Return the [x, y] coordinate for the center point of the cell that contains the specified text.  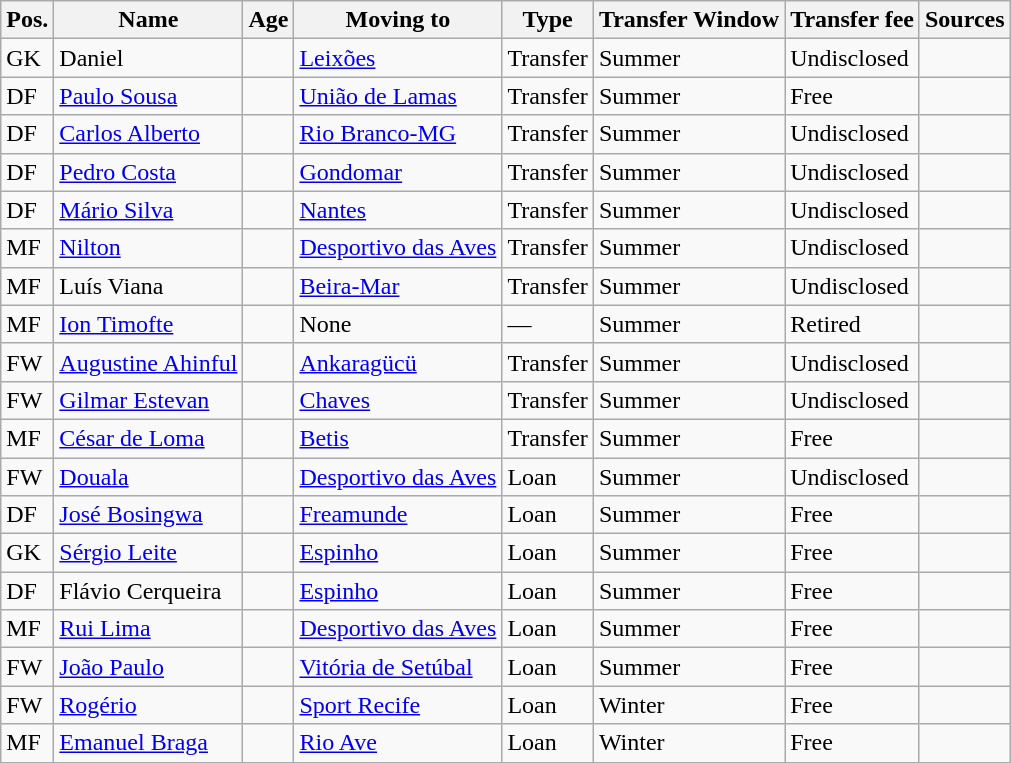
Ion Timofte [148, 324]
Sérgio Leite [148, 553]
Ankaragücü [398, 362]
Rio Ave [398, 743]
Augustine Ahinful [148, 362]
Moving to [398, 20]
Transfer fee [852, 20]
José Bosingwa [148, 515]
Type [548, 20]
Age [268, 20]
Vitória de Setúbal [398, 667]
Retired [852, 324]
— [548, 324]
Carlos Alberto [148, 134]
Freamunde [398, 515]
Pedro Costa [148, 172]
Sources [964, 20]
Leixões [398, 58]
Rui Lima [148, 629]
Rogério [148, 705]
Rio Branco-MG [398, 134]
Daniel [148, 58]
Nilton [148, 248]
Mário Silva [148, 210]
Chaves [398, 400]
Pos. [28, 20]
João Paulo [148, 667]
Sport Recife [398, 705]
Nantes [398, 210]
Luís Viana [148, 286]
Transfer Window [688, 20]
Name [148, 20]
César de Loma [148, 438]
Paulo Sousa [148, 96]
Gilmar Estevan [148, 400]
Emanuel Braga [148, 743]
Gondomar [398, 172]
Douala [148, 477]
Beira-Mar [398, 286]
None [398, 324]
Flávio Cerqueira [148, 591]
Betis [398, 438]
União de Lamas [398, 96]
